For the text-containing cell, return its midpoint in [X, Y] coordinate format. 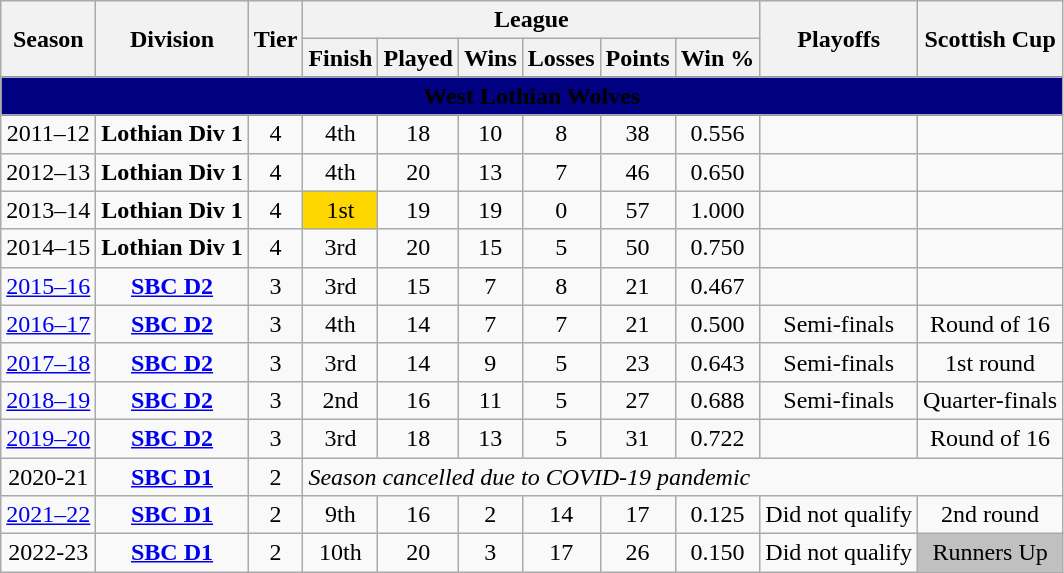
50 [638, 248]
West Lothian Wolves [532, 96]
Quarter-finals [990, 400]
2020-21 [48, 477]
2019–20 [48, 438]
Win % [718, 58]
Playoffs [839, 39]
2017–18 [48, 362]
Played [418, 58]
Points [638, 58]
0.125 [718, 515]
0.650 [718, 172]
0.722 [718, 438]
27 [638, 400]
0.688 [718, 400]
Season cancelled due to COVID-19 pandemic [683, 477]
2nd round [990, 515]
57 [638, 210]
League [532, 20]
2011–12 [48, 134]
Finish [340, 58]
2012–13 [48, 172]
Season [48, 39]
2015–16 [48, 286]
0.750 [718, 248]
26 [638, 553]
2014–15 [48, 248]
9 [490, 362]
10 [490, 134]
0 [561, 210]
0.500 [718, 324]
2013–14 [48, 210]
Tier [276, 39]
1st [340, 210]
9th [340, 515]
Runners Up [990, 553]
2021–22 [48, 515]
2022-23 [48, 553]
2nd [340, 400]
Losses [561, 58]
11 [490, 400]
0.467 [718, 286]
0.556 [718, 134]
10th [340, 553]
2018–19 [48, 400]
2016–17 [48, 324]
23 [638, 362]
38 [638, 134]
0.150 [718, 553]
0.643 [718, 362]
46 [638, 172]
Division [172, 39]
Scottish Cup [990, 39]
31 [638, 438]
1st round [990, 362]
Wins [490, 58]
1.000 [718, 210]
